For the text-containing cell, return its midpoint in [x, y] coordinate format. 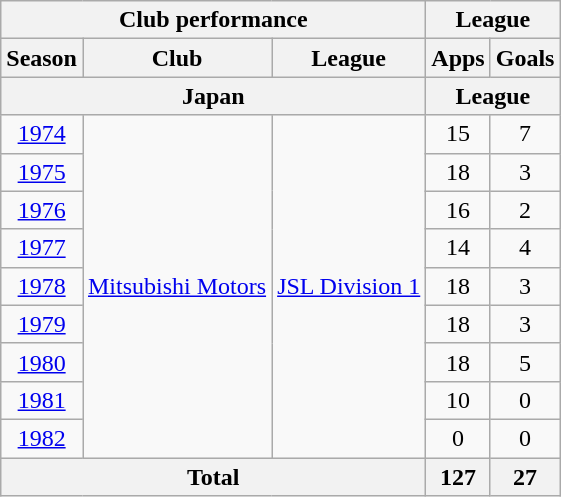
10 [458, 400]
Season [42, 58]
1974 [42, 134]
1977 [42, 248]
Japan [214, 96]
7 [525, 134]
16 [458, 210]
Club performance [214, 20]
Goals [525, 58]
JSL Division 1 [349, 286]
127 [458, 477]
Total [214, 477]
Club [176, 58]
1981 [42, 400]
1979 [42, 324]
1978 [42, 286]
14 [458, 248]
1982 [42, 438]
1975 [42, 172]
Apps [458, 58]
27 [525, 477]
15 [458, 134]
2 [525, 210]
1980 [42, 362]
4 [525, 248]
Mitsubishi Motors [176, 286]
1976 [42, 210]
5 [525, 362]
